Extract the (X, Y) coordinate from the center of the cell holding the provided text.  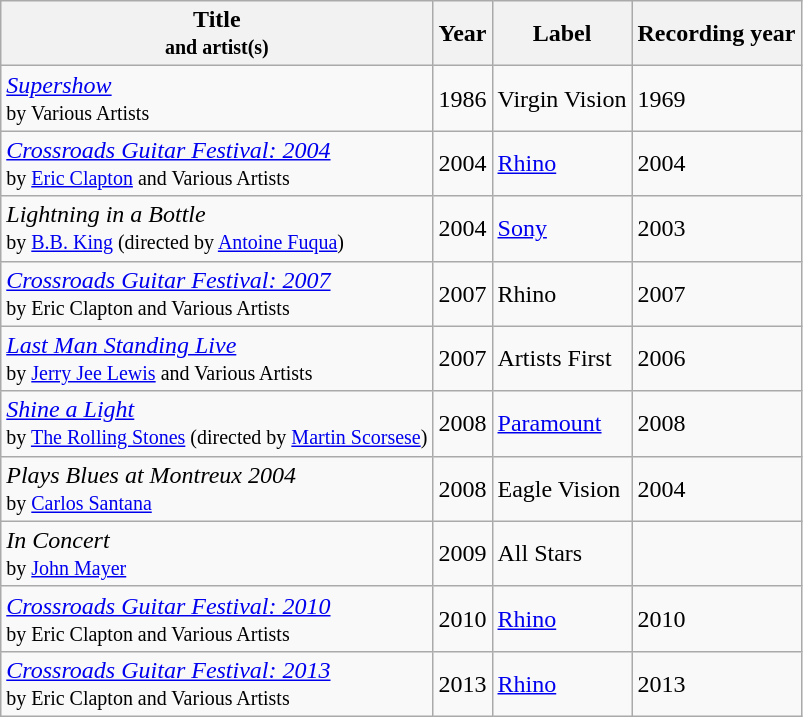
Eagle Vision (562, 488)
Paramount (562, 424)
Crossroads Guitar Festival: 2010by Eric Clapton and Various Artists (217, 618)
Supershowby Various Artists (217, 98)
Crossroads Guitar Festival: 2004by Eric Clapton and Various Artists (217, 164)
Crossroads Guitar Festival: 2007by Eric Clapton and Various Artists (217, 294)
Sony (562, 228)
Last Man Standing Liveby Jerry Jee Lewis and Various Artists (217, 358)
Artists First (562, 358)
1969 (716, 98)
1986 (462, 98)
2009 (462, 554)
Year (462, 34)
Shine a Lightby The Rolling Stones (directed by Martin Scorsese) (217, 424)
Lightning in a Bottleby B.B. King (directed by Antoine Fuqua) (217, 228)
Crossroads Guitar Festival: 2013by Eric Clapton and Various Artists (217, 684)
2006 (716, 358)
Plays Blues at Montreux 2004by Carlos Santana (217, 488)
2003 (716, 228)
In Concertby John Mayer (217, 554)
Label (562, 34)
Recording year (716, 34)
All Stars (562, 554)
Virgin Vision (562, 98)
Titleand artist(s) (217, 34)
